Output the [X, Y] coordinate of the center of the cell containing the given text.  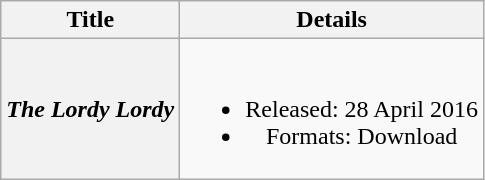
Details [332, 20]
Released: 28 April 2016Formats: Download [332, 109]
Title [90, 20]
The Lordy Lordy [90, 109]
